Extract the [X, Y] coordinate from the center of the cell holding the provided text.  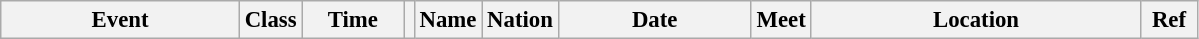
Location [976, 20]
Time [353, 20]
Class [270, 20]
Event [120, 20]
Date [654, 20]
Ref [1169, 20]
Name [448, 20]
Meet [781, 20]
Nation [520, 20]
